Detect which cell encompasses the target text, then output its [X, Y] center coordinate. 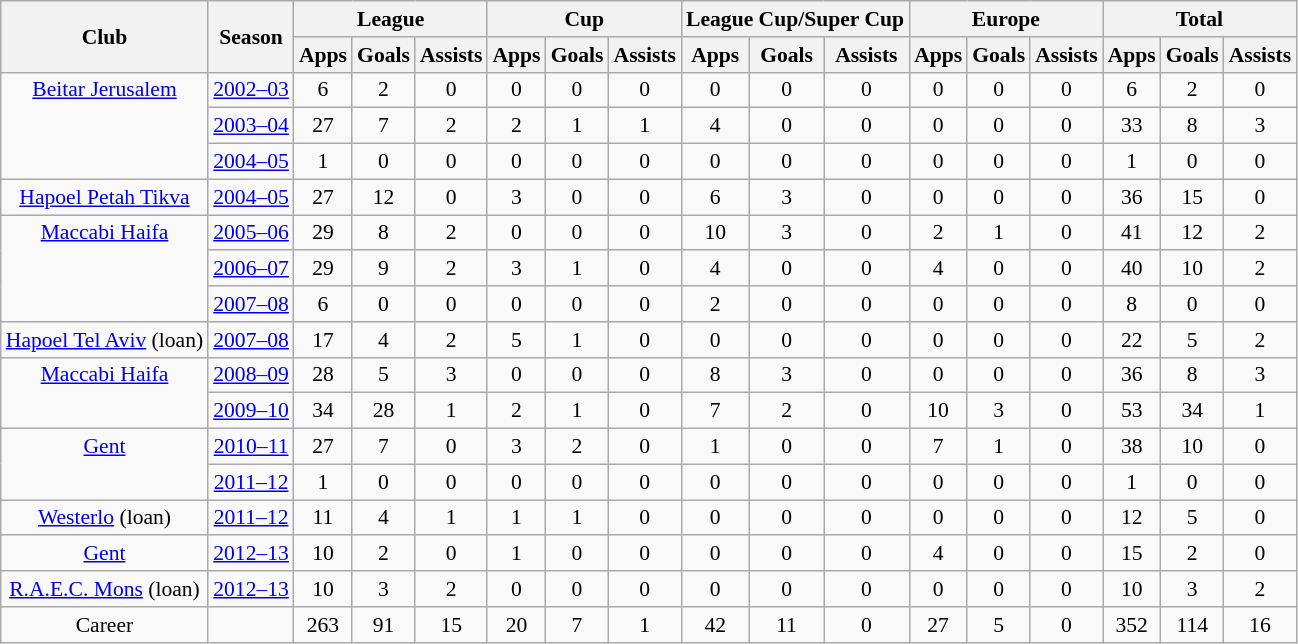
42 [715, 625]
Hapoel Tel Aviv (loan) [104, 340]
9 [384, 269]
Club [104, 36]
22 [1132, 340]
2008–09 [251, 375]
114 [1192, 625]
17 [323, 340]
40 [1132, 269]
20 [516, 625]
2005–06 [251, 233]
Beitar Jerusalem [104, 126]
38 [1132, 447]
41 [1132, 233]
2009–10 [251, 411]
53 [1132, 411]
2003–04 [251, 126]
352 [1132, 625]
Season [251, 36]
Career [104, 625]
2006–07 [251, 269]
Cup [584, 19]
Total [1200, 19]
33 [1132, 126]
Hapoel Petah Tikva [104, 197]
R.A.E.C. Mons (loan) [104, 589]
League Cup/Super Cup [795, 19]
263 [323, 625]
League [391, 19]
91 [384, 625]
16 [1260, 625]
Europe [1006, 19]
Westerlo (loan) [104, 518]
2010–11 [251, 447]
2002–03 [251, 90]
